Extract the [X, Y] coordinate from the center of the cell holding the provided text.  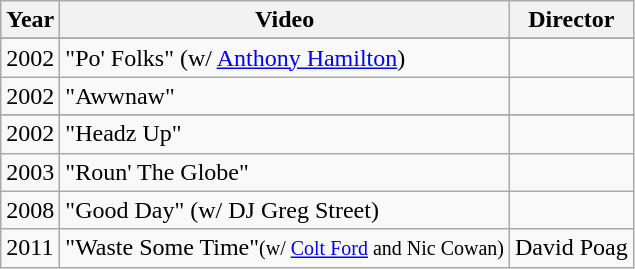
Year [30, 20]
"Awwnaw" [285, 96]
"Headz Up" [285, 134]
2003 [30, 172]
"Po' Folks" (w/ Anthony Hamilton) [285, 58]
"Good Day" (w/ DJ Greg Street) [285, 210]
"Waste Some Time"(w/ Colt Ford and Nic Cowan) [285, 248]
Video [285, 20]
"Roun' The Globe" [285, 172]
2011 [30, 248]
2008 [30, 210]
Director [571, 20]
David Poag [571, 248]
